From the cell containing the given text, extract its center point as (x, y) coordinate. 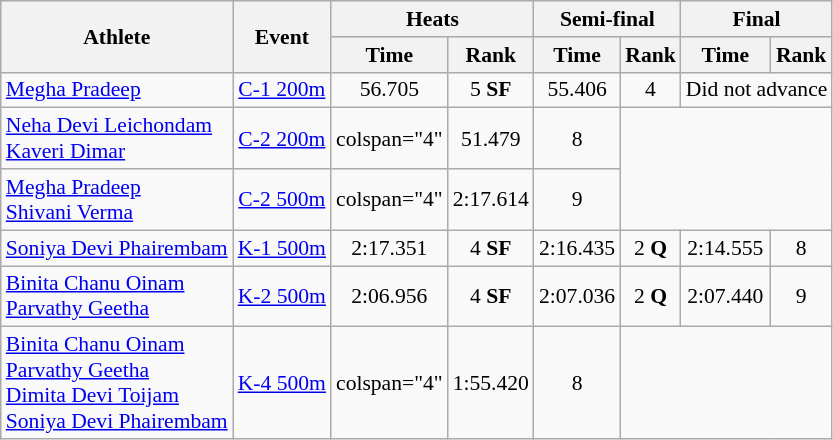
Did not advance (757, 90)
C-1 200m (282, 90)
Neha Devi LeichondamKaveri Dimar (117, 138)
2:17.351 (390, 248)
2:07.440 (726, 296)
K-4 500m (282, 383)
Binita Chanu OinamParvathy Geetha (117, 296)
C-2 200m (282, 138)
Soniya Devi Phairembam (117, 248)
2:14.555 (726, 248)
1:55.420 (491, 383)
2:06.956 (390, 296)
Megha Pradeep (117, 90)
Athlete (117, 36)
2:17.614 (491, 200)
2:07.036 (577, 296)
51.479 (491, 138)
Semi-final (608, 19)
2:16.435 (577, 248)
Binita Chanu OinamParvathy GeethaDimita Devi ToijamSoniya Devi Phairembam (117, 383)
56.705 (390, 90)
Final (757, 19)
55.406 (577, 90)
C-2 500m (282, 200)
Megha PradeepShivani Verma (117, 200)
Event (282, 36)
K-1 500m (282, 248)
K-2 500m (282, 296)
5 SF (491, 90)
Heats (432, 19)
4 (650, 90)
